Determine the [X, Y] coordinate at the center of the cell enclosing the given text.  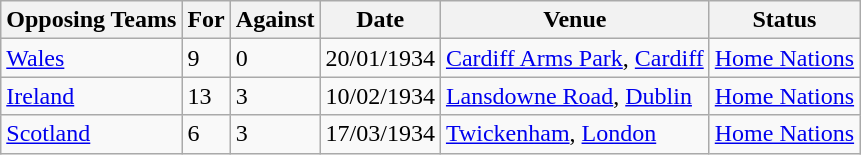
Lansdowne Road, Dublin [574, 96]
Venue [574, 20]
Date [380, 20]
Scotland [92, 134]
13 [206, 96]
Against [275, 20]
0 [275, 58]
Wales [92, 58]
Ireland [92, 96]
Opposing Teams [92, 20]
17/03/1934 [380, 134]
20/01/1934 [380, 58]
Twickenham, London [574, 134]
Cardiff Arms Park, Cardiff [574, 58]
9 [206, 58]
6 [206, 134]
Status [784, 20]
For [206, 20]
10/02/1934 [380, 96]
